Extract the [X, Y] coordinate from the center of the cell holding the provided text.  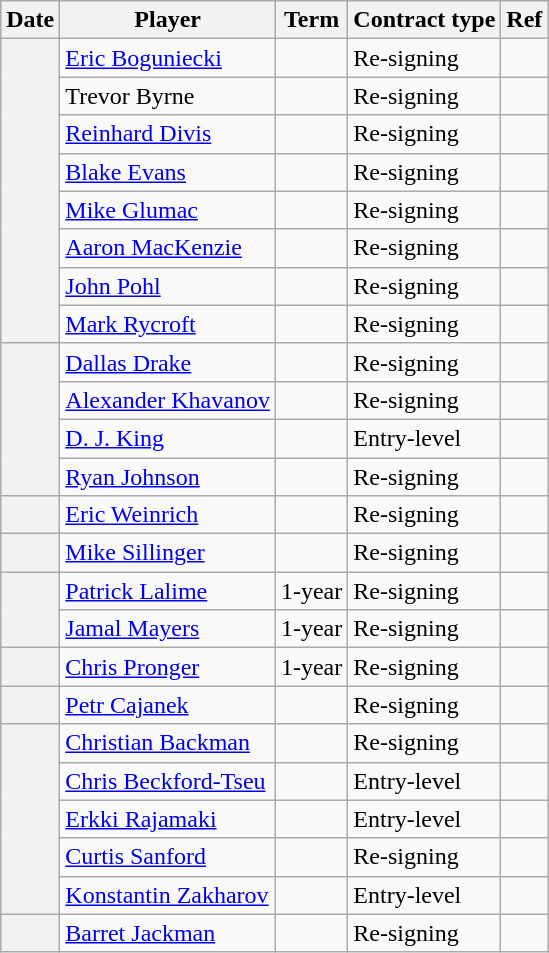
Ref [524, 20]
Chris Pronger [168, 667]
Curtis Sanford [168, 857]
Date [30, 20]
Mike Glumac [168, 210]
Trevor Byrne [168, 96]
Mike Sillinger [168, 553]
Term [311, 20]
D. J. King [168, 438]
Barret Jackman [168, 933]
Blake Evans [168, 172]
Jamal Mayers [168, 629]
Eric Weinrich [168, 515]
Ryan Johnson [168, 477]
Alexander Khavanov [168, 400]
Eric Boguniecki [168, 58]
Christian Backman [168, 743]
Aaron MacKenzie [168, 248]
Chris Beckford-Tseu [168, 781]
Patrick Lalime [168, 591]
Dallas Drake [168, 362]
John Pohl [168, 286]
Reinhard Divis [168, 134]
Erkki Rajamaki [168, 819]
Mark Rycroft [168, 324]
Petr Cajanek [168, 705]
Konstantin Zakharov [168, 895]
Player [168, 20]
Contract type [424, 20]
